Scan for the cell matching the given text and deliver its (x, y) coordinate at center. 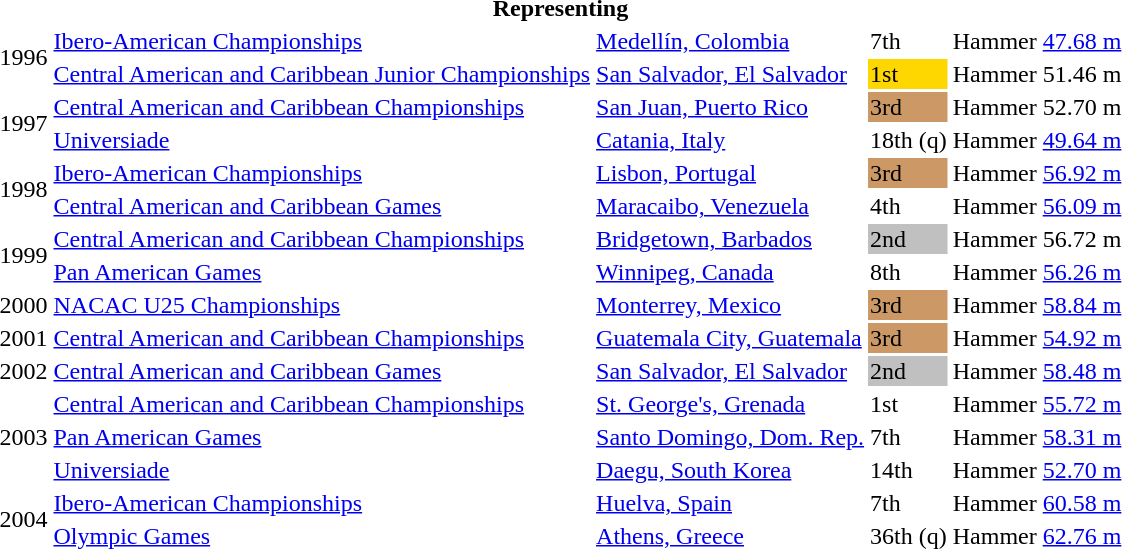
Daegu, South Korea (730, 470)
St. George's, Grenada (730, 404)
Guatemala City, Guatemala (730, 338)
Lisbon, Portugal (730, 173)
San Juan, Puerto Rico (730, 107)
14th (909, 470)
Monterrey, Mexico (730, 305)
4th (909, 206)
Catania, Italy (730, 140)
Santo Domingo, Dom. Rep. (730, 437)
Huelva, Spain (730, 503)
Maracaibo, Venezuela (730, 206)
Medellín, Colombia (730, 41)
18th (q) (909, 140)
Bridgetown, Barbados (730, 239)
8th (909, 272)
Winnipeg, Canada (730, 272)
NACAC U25 Championships (322, 305)
Central American and Caribbean Junior Championships (322, 74)
